For the text-containing cell, return its midpoint in [x, y] coordinate format. 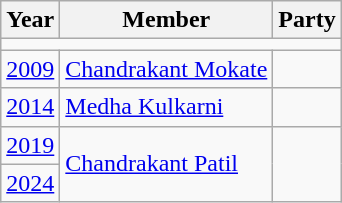
Party [307, 20]
2009 [30, 69]
Chandrakant Patil [166, 164]
Medha Kulkarni [166, 107]
2019 [30, 145]
Year [30, 20]
2014 [30, 107]
Member [166, 20]
Chandrakant Mokate [166, 69]
2024 [30, 183]
